Determine the (X, Y) coordinate at the center of the cell enclosing the given text.  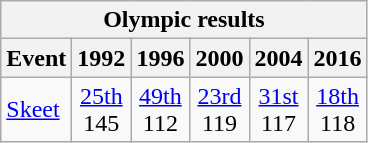
1992 (102, 58)
Olympic results (184, 20)
Event (36, 58)
18th118 (338, 110)
23rd119 (220, 110)
25th145 (102, 110)
31st117 (278, 110)
1996 (160, 58)
2004 (278, 58)
2016 (338, 58)
49th112 (160, 110)
Skeet (36, 110)
2000 (220, 58)
